Return the [X, Y] coordinate for the center point of the cell that contains the specified text.  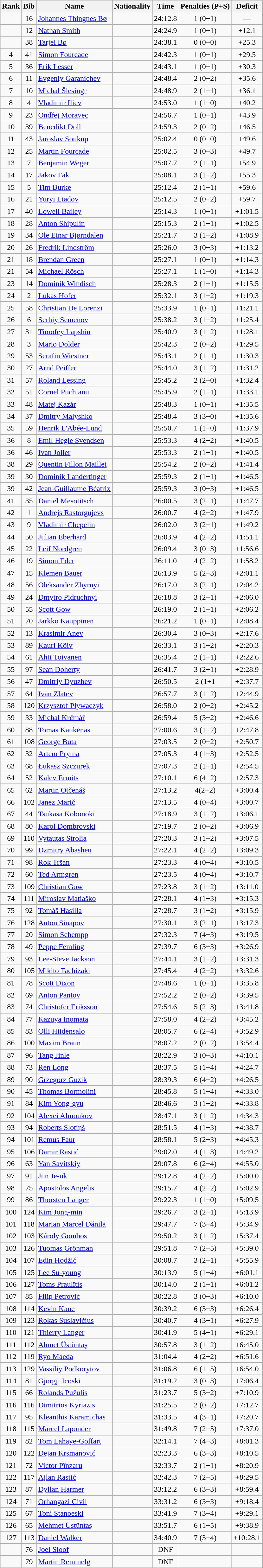
30:41.9 [165, 1333]
27:30.1 [165, 923]
31:25.5 [165, 1405]
129 [29, 1369]
Sean Doherty [74, 669]
+3:15.3 [247, 898]
Dzmitry Abasheu [74, 850]
+5:55.9 [247, 1260]
+5:13.9 [247, 1212]
1 [29, 513]
27:23.3 [165, 862]
Filip Petrović [74, 1296]
Damir Rastić [74, 1152]
30:08.7 [165, 1260]
Julian Eberhard [74, 537]
+4:34.3 [247, 1115]
+2:08.4 [247, 621]
Penalties (P+S) [205, 6]
33:51.7 [165, 1526]
+8:10.5 [247, 1453]
+5:39.0 [247, 1248]
26:58.0 [165, 705]
Dyllan Harmer [74, 1489]
+4:33.8 [247, 1103]
27:20.3 [165, 838]
Jarkko Kauppinen [74, 621]
+1:41.4 [247, 464]
Peppe Femling [74, 947]
29:47.7 [165, 1224]
Tsukasa Kobonoki [74, 814]
+5:00.0 [247, 1176]
+3:32.6 [247, 971]
28:22.9 [165, 1055]
24:43.1 [165, 67]
+2:04.2 [247, 585]
+1:37.9 [247, 428]
+3:41.8 [247, 1007]
+2:20.3 [247, 645]
Roberts Slotiņš [74, 1128]
+1:35.5 [247, 404]
28:46.6 [165, 1103]
25:15.3 [165, 223]
+1:21.1 [247, 308]
29:26.7 [165, 1212]
Cornel Puchianu [74, 392]
+3:52.9 [247, 1031]
+40.2 [247, 103]
+6:54.0 [247, 1369]
32:33.7 [165, 1465]
33:41.9 [165, 1514]
33:31.2 [165, 1501]
Kazuya Inomata [74, 1019]
27:23.5 [165, 874]
26:59.4 [165, 717]
26:19.0 [165, 609]
+1:32.4 [247, 380]
+55.3 [247, 175]
28:58.1 [165, 1140]
+3:11.0 [247, 886]
+2:52.5 [247, 754]
Daniel Walker [74, 1538]
Joel Sloof [74, 1550]
27:44.1 [165, 959]
Rokas Suslavičius [74, 1321]
27:00.6 [165, 730]
+9:18.4 [247, 1501]
25:21.7 [165, 235]
Benedikt Doll [74, 127]
+1:49.2 [247, 525]
Name [74, 6]
+2:46.6 [247, 717]
+3:39.5 [247, 995]
3 (3+0) [205, 416]
26:35.4 [165, 657]
Ivan Zlatev [74, 693]
+6:51.6 [247, 1357]
25:45.9 [165, 392]
+4:26.5 [247, 1079]
+30.3 [247, 67]
32:14.1 [165, 1441]
Gjorgji Icoski [74, 1381]
26:18.8 [165, 597]
33:12.2 [165, 1489]
Toms Praulītis [74, 1284]
Ole Einar Bjørndalen [74, 235]
27:23.8 [165, 886]
2 (2+0) [205, 380]
Tomas Kaukėnas [74, 730]
Martin Remmelg [74, 1562]
+3:31.3 [247, 959]
28:39.3 [165, 1079]
+1:08.9 [247, 235]
Maxim Braun [74, 1043]
3 [29, 344]
Emil Hegle Svendsen [74, 440]
+3:00.4 [247, 790]
Tom Lahaye-Goffart [74, 1441]
Tomáš Hasilla [74, 910]
24:56.7 [165, 115]
+1:47.7 [247, 500]
Leif Nordgren [74, 549]
Fredrik Lindström [74, 247]
+2:28.9 [247, 669]
+6:01.2 [247, 1284]
27:54.6 [165, 1007]
2 (1+1 [205, 681]
Ren Long [74, 1067]
+3:15.9 [247, 910]
+12.1 [247, 30]
30:13.9 [165, 1272]
+6:29.1 [247, 1333]
25:08.1 [165, 175]
+8:20.9 [247, 1465]
25:33.9 [165, 308]
Vladimir Iliev [74, 103]
Simon Eder [74, 561]
+3:00.7 [247, 802]
+7:06.4 [247, 1381]
Orhangazi Civil [74, 1501]
Christofer Eriksson [74, 1007]
Olli Hiidensalo [74, 1031]
24:42.3 [165, 54]
24:59.3 [165, 127]
Timofey Lapshin [74, 332]
31:49.8 [165, 1429]
Lee-Steve Jackson [74, 959]
27:22.1 [165, 850]
27:48.6 [165, 983]
29:50.2 [165, 1236]
30:40.7 [165, 1321]
34:40.9 [165, 1538]
26:50.5 [165, 681]
Time [165, 6]
+2:57.3 [247, 778]
26:57.7 [165, 693]
Tarjei Bø [74, 42]
25:45.2 [165, 380]
31:04.4 [165, 1357]
Nathan Smith [74, 30]
+4:24.7 [247, 1067]
Thomas Bormolini [74, 1091]
Simon Schempp [74, 935]
+1:56.6 [247, 549]
Yuryi Liadov [74, 199]
26:13.9 [165, 573]
+1:28.1 [247, 332]
Quentin Fillon Maillet [74, 464]
Jun Je-uk [74, 1176]
+1:51.1 [247, 537]
29:22.3 [165, 1200]
27:05.3 [165, 754]
Tang Jinle [74, 1055]
Mehmet Üstüntaş [74, 1526]
Remus Faur [74, 1140]
+3:19.5 [247, 935]
Henrik L'Abée-Lund [74, 428]
Krzysztof Pływaczyk [74, 705]
Jakov Fak [74, 175]
27:45.4 [165, 971]
25:50.7 [165, 428]
Christian De Lorenzi [74, 308]
Dmitry Malyshko [74, 416]
+7:10.9 [247, 1393]
Rok Tršan [74, 862]
+8:59.4 [247, 1489]
Serhiy Semenov [74, 320]
Johannes Thingnes Bø [74, 18]
Bib [29, 6]
Mario Dolder [74, 344]
+1:31.2 [247, 368]
26:17.0 [165, 585]
Martin Fourcade [74, 151]
+2:01.1 [247, 573]
27:52.2 [165, 995]
+2:54.5 [247, 766]
25:48.4 [165, 416]
Marcel Laponder [74, 1429]
37 [29, 416]
24:48.4 [165, 79]
+1:19.3 [247, 296]
+3:06.9 [247, 826]
26:33.1 [165, 645]
+6:45.0 [247, 1345]
30:14.0 [165, 1284]
25:48.3 [165, 404]
25:54.2 [165, 464]
24:24.9 [165, 30]
27:13.2 [165, 790]
+43.9 [247, 115]
25:40.9 [165, 332]
Klemen Bauer [74, 573]
Michael Rösch [74, 271]
+7:20.7 [247, 1417]
Jaroslav Soukup [74, 139]
25:28.3 [165, 284]
+1:30.3 [247, 356]
Apostolos Angelis [74, 1188]
+5:09.5 [247, 1200]
+3:06.1 [247, 814]
Anton Sinapov [74, 923]
25:26.0 [165, 247]
+1:58.2 [247, 561]
25:43.1 [165, 356]
Vladimir Chepelin [74, 525]
Ted Armgren [74, 874]
+49.7 [247, 151]
24:53.0 [165, 103]
Kevin Kane [74, 1309]
Edin Hodžić [74, 1260]
+6:01.1 [247, 1272]
Benjamin Weger [74, 163]
+46.5 [247, 127]
Tuomas Grönman [74, 1248]
+59.7 [247, 199]
Ajlan Rastić [74, 1477]
28:47.1 [165, 1115]
+6:27.9 [247, 1321]
Deficit [247, 6]
Lee Su-young [74, 1272]
+49.6 [247, 139]
+6:26.4 [247, 1309]
+1:15.5 [247, 284]
Dmitriy Dyuzhev [74, 681]
Kim Jong-min [74, 1212]
Serafin Wiestner [74, 356]
Oleksander Zhyrnyi [74, 585]
Victor Pînzaru [74, 1465]
Erik Lesser [74, 67]
+2:37.7 [247, 681]
Rolands Pužulis [74, 1393]
Ondřej Moravec [74, 115]
27:32.3 [165, 935]
+4:10.1 [247, 1055]
+3:10.7 [247, 874]
26:30.4 [165, 633]
29:07.8 [165, 1164]
27:28.1 [165, 898]
Jean-Guillaume Béatrix [74, 488]
25:12.5 [165, 199]
+4:55.0 [247, 1164]
25:14.3 [165, 211]
25:02.4 [165, 139]
Toni Stanoeski [74, 1514]
Miroslav Matiaško [74, 898]
+59.6 [247, 187]
+2:22.6 [247, 657]
+2:47.8 [247, 730]
Thorsten Langer [74, 1200]
Alexei Almoukov [74, 1115]
Scott Gow [74, 609]
+1:33.1 [247, 392]
26:00.7 [165, 513]
27:58.0 [165, 1019]
28:37.5 [165, 1067]
Grzegorz Guzik [74, 1079]
24:12.8 [165, 18]
31:33.5 [165, 1417]
Kleanthis Karamichas [74, 1417]
25:12.4 [165, 187]
22 [29, 549]
28:45.8 [165, 1091]
27:07.3 [165, 766]
Artem Pryma [74, 754]
Mikito Tachizaki [74, 971]
2 [29, 296]
Ahmet Üstüntaş [74, 1345]
+6:10.0 [247, 1296]
+3:17.3 [247, 923]
29:12.8 [165, 1176]
Kim Yong-gyu [74, 1103]
Vassiliy Podkorytov [74, 1369]
28:07.2 [165, 1043]
Anton Pantov [74, 995]
+4:33.0 [247, 1091]
Michal Krčmář [74, 717]
Evgeniy Garanichev [74, 79]
Karol Dombrovski [74, 826]
+1:02.5 [247, 223]
29:51.8 [165, 1248]
+1:47.9 [247, 513]
Dimitrios Kyriazis [74, 1405]
+3:45.2 [247, 1019]
Anton Shipulin [74, 223]
+3:09.3 [247, 850]
128 [29, 923]
26:00.5 [165, 500]
Arnd Peiffer [74, 368]
26:03.9 [165, 537]
Vytautas Strolia [74, 838]
28:05.7 [165, 1031]
25:38.2 [165, 320]
25:42.3 [165, 344]
Christian Gow [74, 886]
+3:07.5 [247, 838]
Simon Fourcade [74, 54]
27:19.7 [165, 826]
Kalev Ermits [74, 778]
31:23.7 [165, 1393]
+5:34.9 [247, 1224]
+2:17.6 [247, 633]
27:13.5 [165, 802]
+35.6 [247, 79]
+4:49.2 [247, 1152]
32:42.3 [165, 1477]
31:06.8 [165, 1369]
Kauri Kõiv [74, 645]
26:41.7 [165, 669]
+2:50.7 [247, 742]
24:38.1 [165, 42]
25:07.7 [165, 163]
+3:10.5 [247, 862]
26:02.0 [165, 525]
+2:45.2 [247, 705]
26:09.4 [165, 549]
Krasimir Anev [74, 633]
Andrejs Rastorgujevs [74, 513]
Marian Marcel Dănilă [74, 1224]
27:28.7 [165, 910]
4(2+2) [205, 790]
+4:38.7 [247, 1128]
Thierry Langer [74, 1333]
+1:01.5 [247, 211]
+3:54.4 [247, 1043]
Dmytro Pidruchnyi [74, 597]
25:02.5 [165, 151]
Ahti Toivanen [74, 657]
29:15.7 [165, 1188]
30:57.8 [165, 1345]
Roland Lessing [74, 380]
27:10.1 [165, 778]
+4:45.3 [247, 1140]
Tim Burke [74, 187]
— [247, 18]
+7:37.0 [247, 1429]
+3:35.8 [247, 983]
Ivan Joller [74, 452]
25:44.0 [165, 368]
Dominik Windisch [74, 284]
+5:37.4 [247, 1236]
+1:25.4 [247, 320]
+8:29.5 [247, 1477]
+10:28.1 [247, 1538]
+8:01.3 [247, 1441]
28:51.5 [165, 1128]
+7:12.7 [247, 1405]
+25.3 [247, 42]
+1:29.5 [247, 344]
27:03.5 [165, 742]
27:39.7 [165, 947]
+9:29.1 [247, 1514]
Łukasz Szczurek [74, 766]
26:11.0 [165, 561]
+29.5 [247, 54]
30:22.8 [165, 1296]
31:19.2 [165, 1381]
+2:06.2 [247, 609]
Daniel Mesotitsch [74, 500]
Scott Dixon [74, 983]
Nationality [132, 6]
+5:02.9 [247, 1188]
Lowell Bailey [74, 211]
+54.9 [247, 163]
Brendan Green [74, 259]
Janez Marič [74, 802]
+36.1 [247, 91]
+2:44.9 [247, 693]
+1:13.2 [247, 247]
29:02.0 [165, 1152]
+3:26.9 [247, 947]
George Buta [74, 742]
40 [29, 211]
26:21.2 [165, 621]
Dominik Landertinger [74, 476]
5 (4+1) [205, 1333]
Dejan Krsmanović [74, 1453]
Károly Gombos [74, 1236]
32:23.3 [165, 1453]
+9:38.9 [247, 1526]
Yan Savitskiy [74, 1164]
24:48.9 [165, 91]
Ryo Maeda [74, 1357]
27:18.9 [165, 814]
+1:35.6 [247, 416]
Matej Kazár [74, 404]
30:39.2 [165, 1309]
Martin Otčenáš [74, 790]
25:32.1 [165, 296]
Lukas Hofer [74, 296]
Rank [11, 6]
Michal Šlesingr [74, 91]
+2:06.0 [247, 597]
